Capture the cell that displays the provided text and extract its (X, Y) central coordinate. 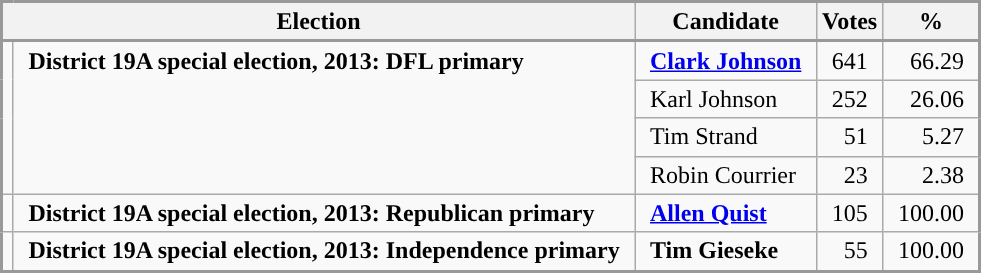
26.06 (932, 99)
Karl Johnson (726, 99)
District 19A special election, 2013: DFL primary (324, 118)
5.27 (932, 137)
2.38 (932, 175)
Clark Johnson (726, 60)
252 (850, 99)
51 (850, 137)
641 (850, 60)
105 (850, 213)
Allen Quist (726, 213)
District 19A special election, 2013: Republican primary (324, 213)
23 (850, 175)
Election (318, 22)
% (932, 22)
District 19A special election, 2013: Independence primary (324, 252)
Tim Strand (726, 137)
66.29 (932, 60)
Votes (850, 22)
Robin Courrier (726, 175)
Candidate (726, 22)
Tim Gieseke (726, 252)
55 (850, 252)
